Return the [x, y] coordinate for the center point of the cell that contains the specified text.  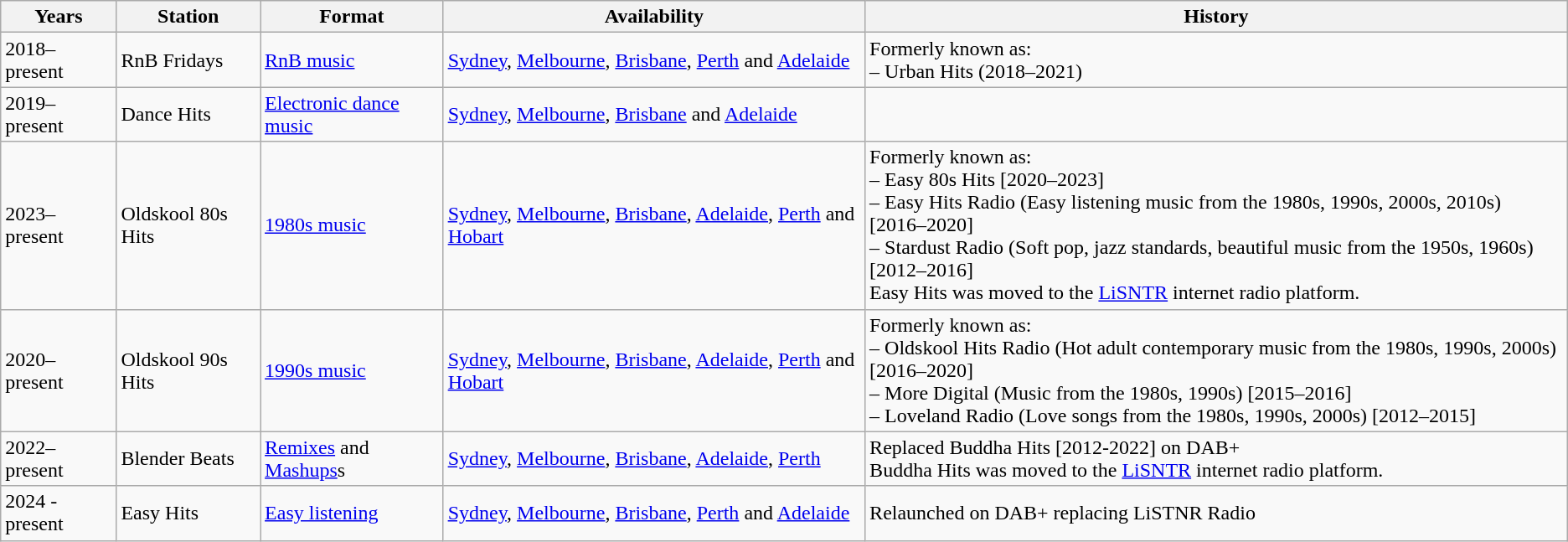
Dance Hits [188, 114]
2023–present [59, 225]
Relaunched on DAB+ replacing LiSTNR Radio [1216, 513]
Years [59, 17]
Availability [653, 17]
Sydney, Melbourne, Brisbane and Adelaide [653, 114]
Oldskool 80s Hits [188, 225]
2019–present [59, 114]
Replaced Buddha Hits [2012-2022] on DAB+ Buddha Hits was moved to the LiSNTR internet radio platform. [1216, 459]
2022–present [59, 459]
Sydney, Melbourne, Brisbane, Adelaide, Perth [653, 459]
RnB Fridays [188, 60]
Station [188, 17]
Easy listening [352, 513]
History [1216, 17]
Remixes and Mashupss [352, 459]
2018–present [59, 60]
Electronic dance music [352, 114]
1990s music [352, 370]
2020–present [59, 370]
Oldskool 90s Hits [188, 370]
Blender Beats [188, 459]
Formerly known as: – Urban Hits (2018–2021) [1216, 60]
RnB music [352, 60]
2024 - present [59, 513]
Format [352, 17]
1980s music [352, 225]
Easy Hits [188, 513]
